From the cell containing the given text, extract its center point as (X, Y) coordinate. 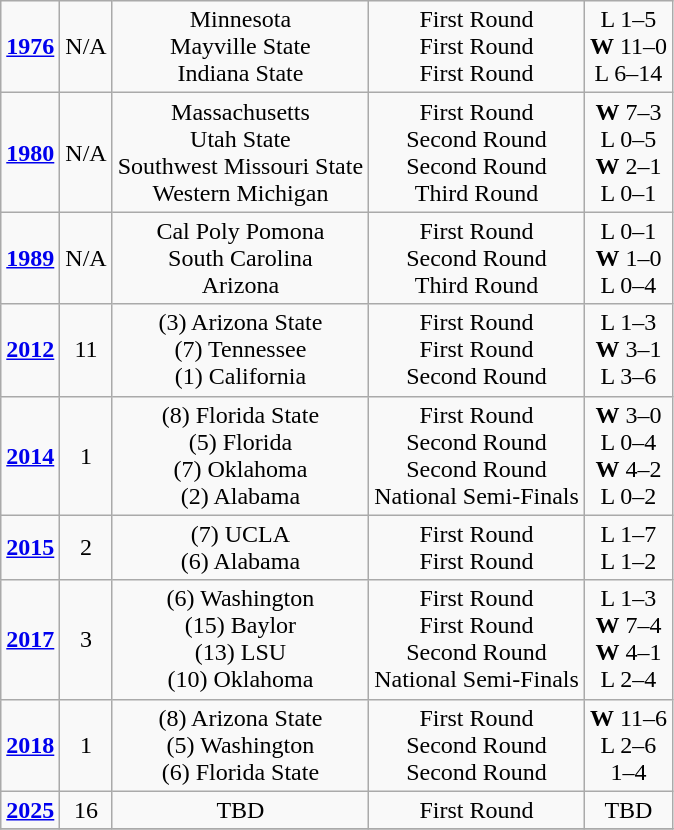
W 7–3 L 0–5 W 2–1 L 0–1 (628, 152)
2018 (30, 745)
W 3–0 L 0–4 W 4–2 L 0–2 (628, 456)
L 1–3 W 3–1 L 3–6 (628, 350)
First Round Second Round Second Round (477, 745)
First Round Second Round Third Round (477, 258)
First Round First Round First Round (477, 47)
3 (86, 640)
Cal Poly Pomona South Carolina Arizona (240, 258)
First Round Second Round Second Round Third Round (477, 152)
L 1–7 L 1–2 (628, 548)
First Round First Round Second Round National Semi-Finals (477, 640)
(8) Arizona State (5) Washington (6) Florida State (240, 745)
2015 (30, 548)
L 1–5W 11–0 L 6–14 (628, 47)
(7) UCLA (6) Alabama (240, 548)
1989 (30, 258)
First Round First Round (477, 548)
2017 (30, 640)
2012 (30, 350)
2 (86, 548)
11 (86, 350)
1980 (30, 152)
1976 (30, 47)
L 0–1 W 1–0 L 0–4 (628, 258)
Minnesota Mayville State Indiana State (240, 47)
(6) Washington (15) Baylor (13) LSU (10) Oklahoma (240, 640)
L 1–3 W 7–4 W 4–1 L 2–4 (628, 640)
W 11–6 L 2–6 1–4 (628, 745)
(8) Florida State (5) Florida (7) Oklahoma (2) Alabama (240, 456)
First Round (477, 810)
16 (86, 810)
Massachusetts Utah State Southwest Missouri State Western Michigan (240, 152)
First Round First Round Second Round (477, 350)
2014 (30, 456)
First Round Second Round Second Round National Semi-Finals (477, 456)
2025 (30, 810)
(3) Arizona State (7) Tennessee (1) California (240, 350)
